Locate the cell with the specified text and output its (X, Y) center coordinate. 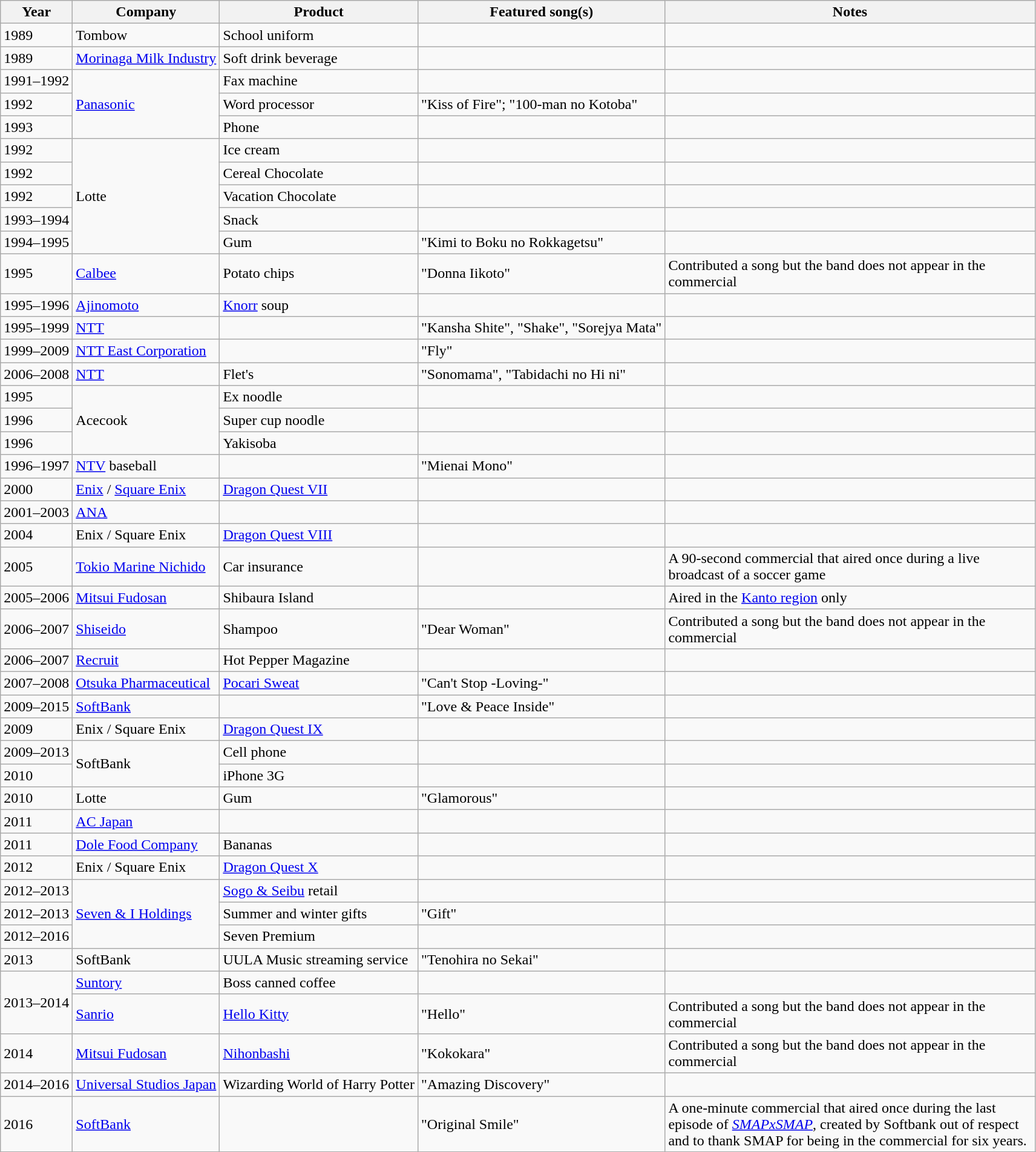
Summer and winter gifts (319, 913)
"Kokokara" (541, 1053)
Phone (319, 127)
Dragon Quest IX (319, 729)
Sanrio (146, 1013)
Otsuka Pharmaceutical (146, 683)
"Hello" (541, 1013)
Seven & I Holdings (146, 913)
Super cup noodle (319, 420)
Shiseido (146, 628)
Soft drink beverage (319, 58)
Tombow (146, 35)
Word processor (319, 104)
Acecook (146, 420)
"Tenohira no Sekai" (541, 959)
Product (319, 12)
Knorr soup (319, 304)
2014 (36, 1053)
"Kimi to Boku no Rokkagetsu" (541, 242)
"Donna Iikoto" (541, 274)
2000 (36, 489)
"Dear Woman" (541, 628)
AC Japan (146, 821)
Featured song(s) (541, 12)
2001–2003 (36, 512)
Yakisoba (319, 443)
Wizarding World of Harry Potter (319, 1084)
1991–1992 (36, 81)
2014–2016 (36, 1084)
Year (36, 12)
Shibaura Island (319, 597)
Pocari Sweat (319, 683)
Dragon Quest VII (319, 489)
Bananas (319, 844)
Recruit (146, 660)
1995–1996 (36, 304)
Calbee (146, 274)
"Glamorous" (541, 798)
"Kiss of Fire"; "100-man no Kotoba" (541, 104)
2012 (36, 867)
1993 (36, 127)
2012–2016 (36, 936)
Cell phone (319, 752)
2009–2015 (36, 706)
NTV baseball (146, 466)
2016 (36, 1124)
Panasonic (146, 104)
A 90-second commercial that aired once during a live broadcast of a soccer game (850, 567)
"Sonomama", "Tabidachi no Hi ni" (541, 374)
Dragon Quest X (319, 867)
1995–1999 (36, 328)
2007–2008 (36, 683)
iPhone 3G (319, 775)
Snack (319, 219)
1993–1994 (36, 219)
"Love & Peace Inside" (541, 706)
Dragon Quest VIII (319, 535)
ANA (146, 512)
2006–2008 (36, 374)
2013–2014 (36, 1002)
Ex noodle (319, 397)
"Amazing Discovery" (541, 1084)
NTT East Corporation (146, 351)
Company (146, 12)
1999–2009 (36, 351)
Vacation Chocolate (319, 196)
Cereal Chocolate (319, 173)
Nihonbashi (319, 1053)
Morinaga Milk Industry (146, 58)
2009–2013 (36, 752)
2013 (36, 959)
Car insurance (319, 567)
Ice cream (319, 150)
Hot Pepper Magazine (319, 660)
Aired in the Kanto region only (850, 597)
2004 (36, 535)
Hello Kitty (319, 1013)
Universal Studios Japan (146, 1084)
"Can't Stop -Loving-" (541, 683)
Tokio Marine Nichido (146, 567)
"Mienai Mono" (541, 466)
Fax machine (319, 81)
UULA Music streaming service (319, 959)
Ajinomoto (146, 304)
Flet's (319, 374)
School uniform (319, 35)
Shampoo (319, 628)
1994–1995 (36, 242)
Boss canned coffee (319, 982)
Notes (850, 12)
"Kansha Shite", "Shake", "Sorejya Mata" (541, 328)
Potato chips (319, 274)
Seven Premium (319, 936)
1996–1997 (36, 466)
"Original Smile" (541, 1124)
2005–2006 (36, 597)
"Gift" (541, 913)
"Fly" (541, 351)
Suntory (146, 982)
Dole Food Company (146, 844)
Sogo & Seibu retail (319, 890)
2009 (36, 729)
2005 (36, 567)
